Determine the [X, Y] coordinate at the center of the cell enclosing the given text.  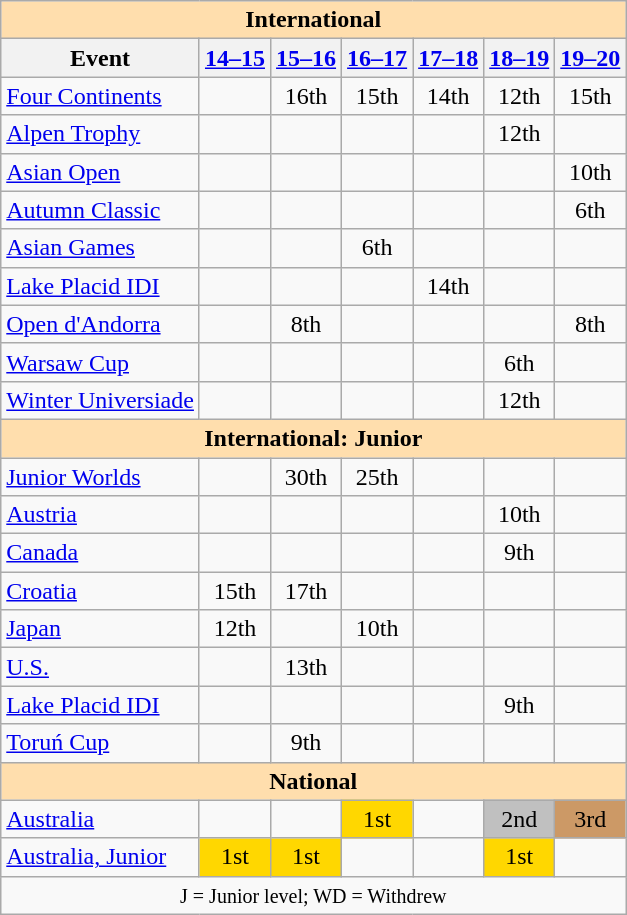
19–20 [590, 58]
Open d'Andorra [100, 324]
International: Junior [314, 438]
Warsaw Cup [100, 362]
3rd [590, 819]
18–19 [520, 58]
14–15 [234, 58]
Junior Worlds [100, 477]
Austria [100, 515]
Four Continents [100, 96]
Asian Open [100, 172]
17th [306, 591]
15–16 [306, 58]
13th [306, 667]
J = Junior level; WD = Withdrew [314, 895]
International [314, 20]
Asian Games [100, 248]
Australia [100, 819]
17–18 [448, 58]
Event [100, 58]
Canada [100, 553]
2nd [520, 819]
Toruń Cup [100, 743]
16th [306, 96]
16–17 [378, 58]
Winter Universiade [100, 400]
Croatia [100, 591]
National [314, 781]
Autumn Classic [100, 210]
25th [378, 477]
U.S. [100, 667]
Japan [100, 629]
Alpen Trophy [100, 134]
Australia, Junior [100, 857]
30th [306, 477]
